Return the (x, y) coordinate for the center point of the cell that contains the specified text.  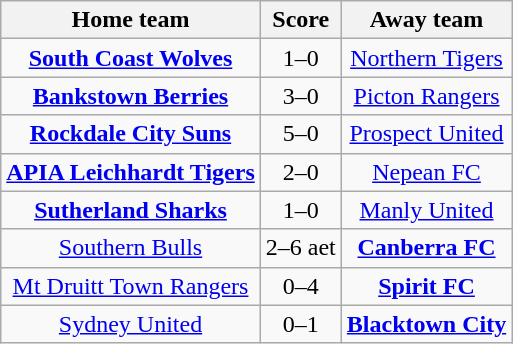
0–1 (300, 324)
Manly United (426, 210)
Home team (131, 20)
Southern Bulls (131, 248)
Mt Druitt Town Rangers (131, 286)
Picton Rangers (426, 96)
Nepean FC (426, 172)
Bankstown Berries (131, 96)
2–6 aet (300, 248)
Rockdale City Suns (131, 134)
Prospect United (426, 134)
5–0 (300, 134)
3–0 (300, 96)
2–0 (300, 172)
South Coast Wolves (131, 58)
Score (300, 20)
Sydney United (131, 324)
Sutherland Sharks (131, 210)
Northern Tigers (426, 58)
APIA Leichhardt Tigers (131, 172)
Away team (426, 20)
0–4 (300, 286)
Blacktown City (426, 324)
Canberra FC (426, 248)
Spirit FC (426, 286)
